Capture the cell that displays the provided text and extract its [x, y] central coordinate. 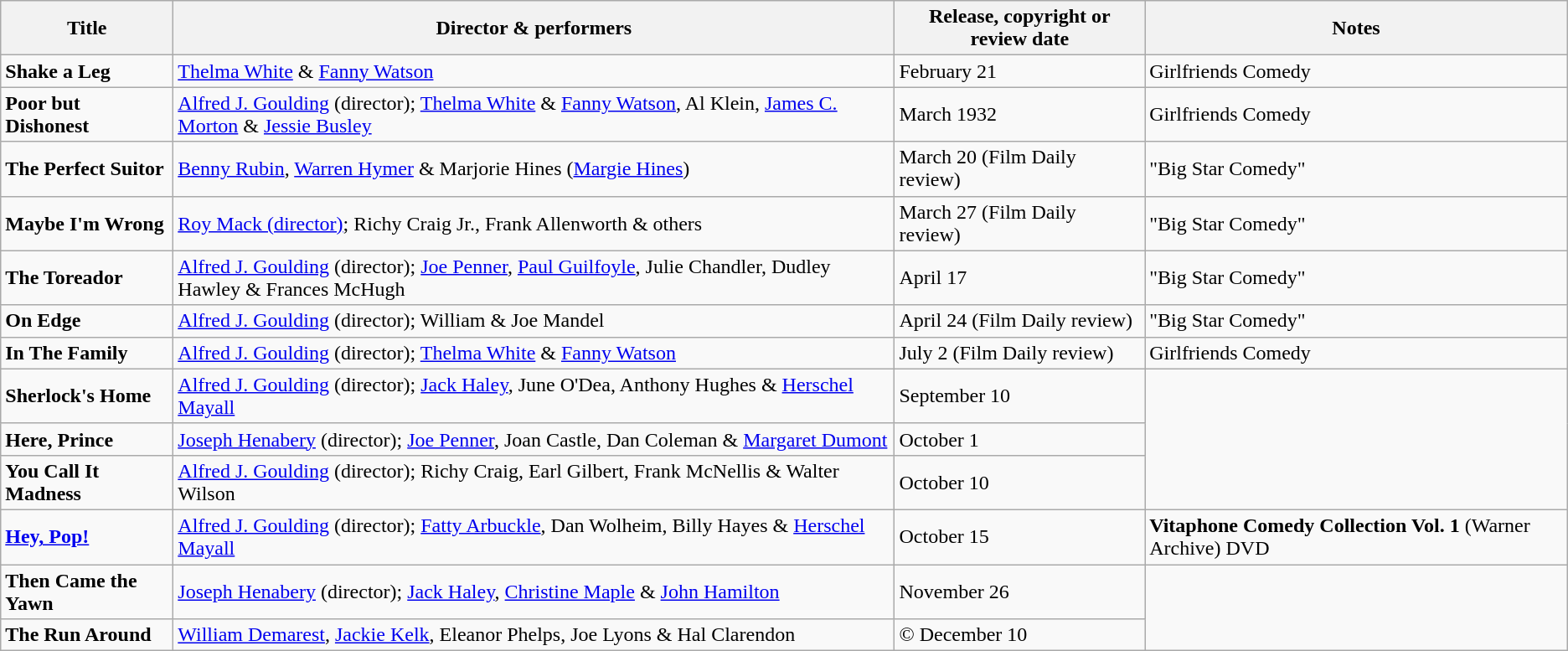
March 20 (Film Daily review) [1020, 169]
On Edge [87, 321]
November 26 [1020, 592]
Alfred J. Goulding (director); Jack Haley, June O'Dea, Anthony Hughes & Herschel Mayall [534, 395]
Release, copyright or review date [1020, 28]
The Run Around [87, 635]
Alfred J. Goulding (director); William & Joe Mandel [534, 321]
Then Came the Yawn [87, 592]
Notes [1357, 28]
Here, Prince [87, 439]
Alfred J. Goulding (director); Thelma White & Fanny Watson [534, 353]
July 2 (Film Daily review) [1020, 353]
Poor but Dishonest [87, 114]
March 27 (Film Daily review) [1020, 223]
Alfred J. Goulding (director); Fatty Arbuckle, Dan Wolheim, Billy Hayes & Herschel Mayall [534, 536]
The Perfect Suitor [87, 169]
You Call It Madness [87, 483]
© December 10 [1020, 635]
Benny Rubin, Warren Hymer & Marjorie Hines (Margie Hines) [534, 169]
Joseph Henabery (director); Jack Haley, Christine Maple & John Hamilton [534, 592]
October 1 [1020, 439]
October 10 [1020, 483]
February 21 [1020, 71]
In The Family [87, 353]
Alfred J. Goulding (director); Joe Penner, Paul Guilfoyle, Julie Chandler, Dudley Hawley & Frances McHugh [534, 278]
April 24 (Film Daily review) [1020, 321]
September 10 [1020, 395]
Joseph Henabery (director); Joe Penner, Joan Castle, Dan Coleman & Margaret Dumont [534, 439]
October 15 [1020, 536]
Roy Mack (director); Richy Craig Jr., Frank Allenworth & others [534, 223]
Sherlock's Home [87, 395]
Alfred J. Goulding (director); Richy Craig, Earl Gilbert, Frank McNellis & Walter Wilson [534, 483]
Title [87, 28]
Vitaphone Comedy Collection Vol. 1 (Warner Archive) DVD [1357, 536]
William Demarest, Jackie Kelk, Eleanor Phelps, Joe Lyons & Hal Clarendon [534, 635]
Maybe I'm Wrong [87, 223]
Alfred J. Goulding (director); Thelma White & Fanny Watson, Al Klein, James C. Morton & Jessie Busley [534, 114]
Director & performers [534, 28]
March 1932 [1020, 114]
Shake a Leg [87, 71]
April 17 [1020, 278]
Hey, Pop! [87, 536]
Thelma White & Fanny Watson [534, 71]
The Toreador [87, 278]
